Output the [X, Y] coordinate of the center of the cell containing the given text.  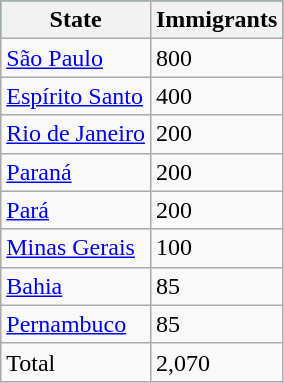
Rio de Janeiro [76, 134]
Espírito Santo [76, 96]
Total [76, 362]
São Paulo [76, 58]
2,070 [216, 362]
Immigrants [216, 20]
Pará [76, 210]
Minas Gerais [76, 248]
Bahia [76, 286]
400 [216, 96]
State [76, 20]
Pernambuco [76, 324]
Paraná [76, 172]
800 [216, 58]
100 [216, 248]
